Determine the (x, y) coordinate at the center of the cell enclosing the given text.  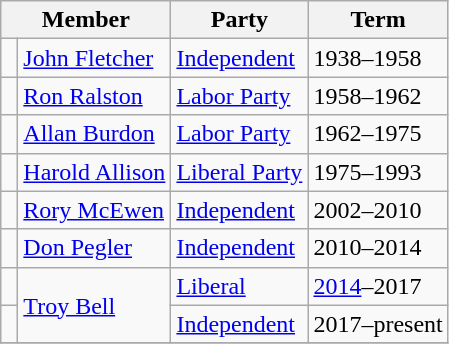
Allan Burdon (94, 134)
Party (240, 20)
John Fletcher (94, 58)
1938–1958 (378, 58)
Term (378, 20)
Harold Allison (94, 172)
Member (86, 20)
Ron Ralston (94, 96)
Liberal Party (240, 172)
Troy Bell (94, 305)
2017–present (378, 324)
1962–1975 (378, 134)
1975–1993 (378, 172)
1958–1962 (378, 96)
Rory McEwen (94, 210)
Liberal (240, 286)
Don Pegler (94, 248)
2010–2014 (378, 248)
2002–2010 (378, 210)
2014–2017 (378, 286)
